From the cell containing the given text, extract its center point as (x, y) coordinate. 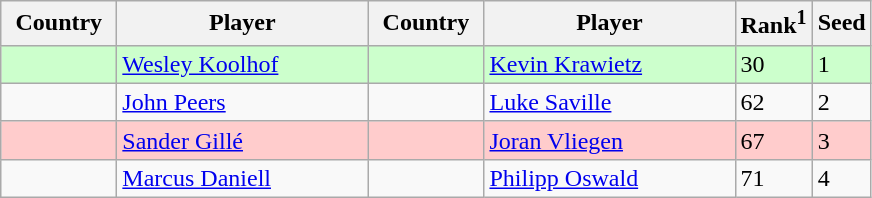
71 (774, 178)
Kevin Krawietz (610, 64)
Wesley Koolhof (242, 64)
62 (774, 102)
4 (842, 178)
Sander Gillé (242, 140)
Seed (842, 24)
3 (842, 140)
67 (774, 140)
1 (842, 64)
2 (842, 102)
Marcus Daniell (242, 178)
Joran Vliegen (610, 140)
John Peers (242, 102)
Rank1 (774, 24)
Luke Saville (610, 102)
Philipp Oswald (610, 178)
30 (774, 64)
